For the text-containing cell, return its midpoint in [X, Y] coordinate format. 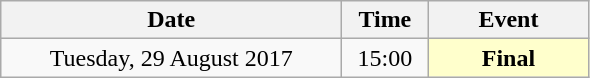
15:00 [385, 58]
Time [385, 20]
Date [172, 20]
Event [508, 20]
Final [508, 58]
Tuesday, 29 August 2017 [172, 58]
